Detect which cell encompasses the target text, then output its (x, y) center coordinate. 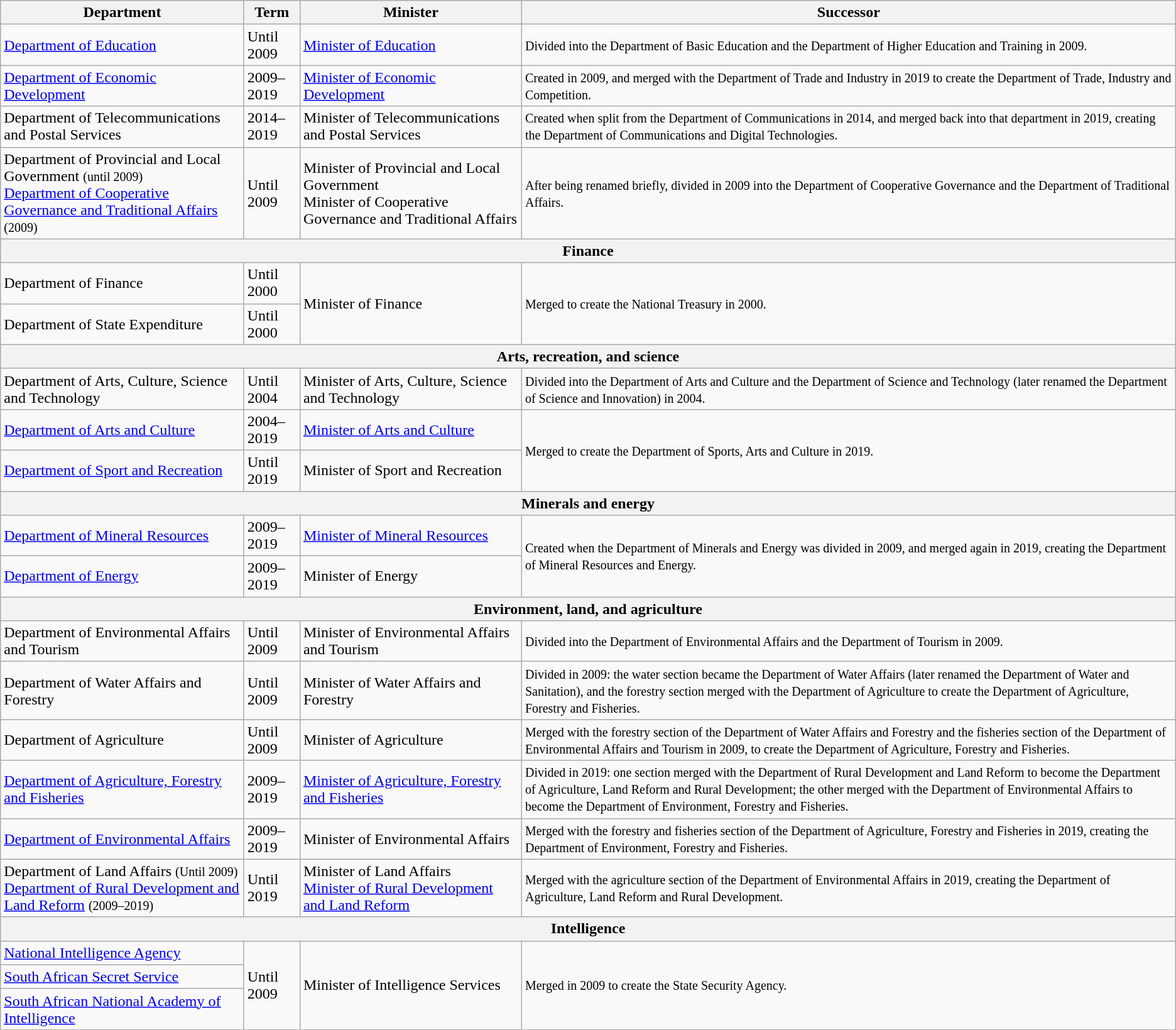
Divided into the Department of Basic Education and the Department of Higher Education and Training in 2009. (848, 45)
2014–2019 (271, 127)
National Intelligence Agency (122, 953)
Department of Telecommunications and Postal Services (122, 127)
Department of Mineral Resources (122, 535)
2004–2019 (271, 430)
Minister (411, 13)
Merged to create the Department of Sports, Arts and Culture in 2019. (848, 450)
Department of Provincial and Local Government (until 2009)Department of Cooperative Governance and Traditional Affairs (2009) (122, 193)
Department (122, 13)
Minister of Mineral Resources (411, 535)
Successor (848, 13)
Intelligence (588, 929)
Department of Water Affairs and Forestry (122, 691)
Department of State Expenditure (122, 324)
Minister of Education (411, 45)
Finance (588, 251)
Environment, land, and agriculture (588, 609)
Merged in 2009 to create the State Security Agency. (848, 985)
Minister of Provincial and Local GovernmentMinister of Cooperative Governance and Traditional Affairs (411, 193)
Minister of Energy (411, 577)
Minister of Agriculture, Forestry and Fisheries (411, 789)
Department of Environmental Affairs (122, 838)
Department of Agriculture (122, 740)
Created in 2009, and merged with the Department of Trade and Industry in 2019 to create the Department of Trade, Industry and Competition. (848, 85)
Department of Sport and Recreation (122, 470)
Minister of Water Affairs and Forestry (411, 691)
Department of Education (122, 45)
Minister of Intelligence Services (411, 985)
Minister of Sport and Recreation (411, 470)
Minister of Arts, Culture, Science and Technology (411, 388)
Department of Economic Development (122, 85)
Department of Agriculture, Forestry and Fisheries (122, 789)
Department of Energy (122, 577)
Minister of Economic Development (411, 85)
Department of Arts and Culture (122, 430)
Minister of Arts and Culture (411, 430)
South African Secret Service (122, 977)
Minister of Environmental Affairs (411, 838)
Minister of Environmental Affairs and Tourism (411, 641)
Minerals and energy (588, 503)
Divided into the Department of Environmental Affairs and the Department of Tourism in 2009. (848, 641)
Minister of Agriculture (411, 740)
Minister of Telecommunications and Postal Services (411, 127)
Minister of Finance (411, 304)
Until 2004 (271, 388)
Department of Land Affairs (Until 2009)Department of Rural Development and Land Reform (2009–2019) (122, 888)
Department of Environmental Affairs and Tourism (122, 641)
Minister of Land AffairsMinister of Rural Development and Land Reform (411, 888)
Merged to create the National Treasury in 2000. (848, 304)
Arts, recreation, and science (588, 356)
After being renamed briefly, divided in 2009 into the Department of Cooperative Governance and the Department of Traditional Affairs. (848, 193)
Term (271, 13)
South African National Academy of Intelligence (122, 1009)
Department of Arts, Culture, Science and Technology (122, 388)
Department of Finance (122, 283)
